Extract the [x, y] coordinate from the center of the cell holding the provided text.  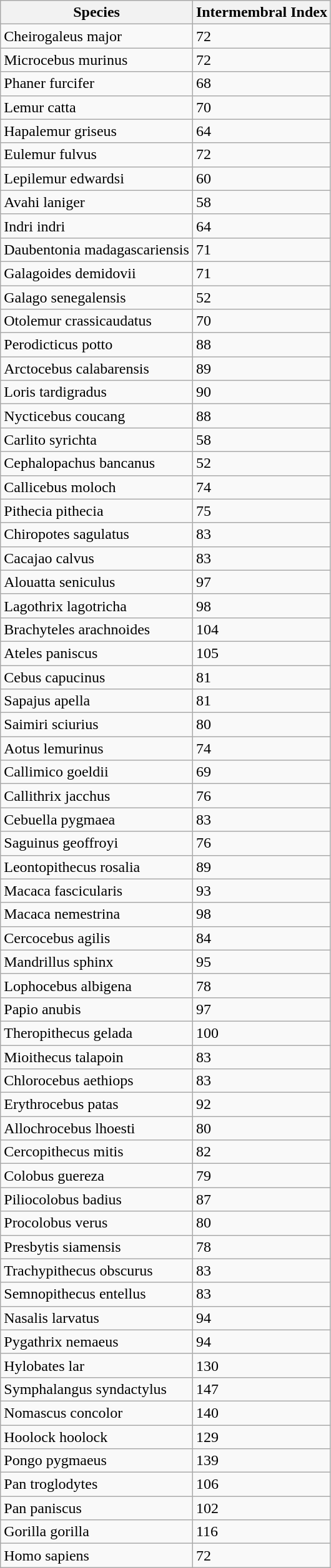
95 [261, 962]
90 [261, 392]
129 [261, 1436]
Saguinus geoffroyi [97, 843]
Semnopithecus entellus [97, 1294]
Symphalangus syndactylus [97, 1389]
Indri indri [97, 226]
100 [261, 1033]
Cheirogaleus major [97, 36]
Leontopithecus rosalia [97, 867]
147 [261, 1389]
Homo sapiens [97, 1556]
Macaca fascicularis [97, 891]
93 [261, 891]
75 [261, 511]
Otolemur crassicaudatus [97, 321]
Pan paniscus [97, 1508]
Loris tardigradus [97, 392]
Chlorocebus aethiops [97, 1081]
Mandrillus sphinx [97, 962]
Lophocebus albigena [97, 985]
Phaner furcifer [97, 84]
Intermembral Index [261, 12]
Microcebus murinus [97, 60]
Aotus lemurinus [97, 748]
Nycticebus coucang [97, 416]
Carlito syrichta [97, 440]
Theropithecus gelada [97, 1033]
Allochrocebus lhoesti [97, 1128]
Papio anubis [97, 1009]
140 [261, 1413]
Cercocebus agilis [97, 938]
Perodicticus potto [97, 345]
Callithrix jacchus [97, 796]
Alouatta seniculus [97, 582]
105 [261, 653]
87 [261, 1199]
102 [261, 1508]
Saimiri sciurius [97, 725]
Callicebus moloch [97, 487]
Cebus capucinus [97, 677]
104 [261, 629]
106 [261, 1484]
Nomascus concolor [97, 1413]
139 [261, 1461]
79 [261, 1176]
Hoolock hoolock [97, 1436]
Cebuella pygmaea [97, 820]
Brachyteles arachnoides [97, 629]
Cercopithecus mitis [97, 1152]
Macaca nemestrina [97, 914]
Galago senegalensis [97, 298]
68 [261, 84]
Erythrocebus patas [97, 1105]
Piliocolobus badius [97, 1199]
Avahi laniger [97, 202]
Lagothrix lagotricha [97, 606]
Hapalemur griseus [97, 131]
Cephalopachus bancanus [97, 463]
Eulemur fulvus [97, 155]
60 [261, 178]
82 [261, 1152]
92 [261, 1105]
Colobus guereza [97, 1176]
Lepilemur edwardsi [97, 178]
Trachypithecus obscurus [97, 1270]
Cacajao calvus [97, 558]
Mioithecus talapoin [97, 1057]
Chiropotes sagulatus [97, 535]
Galagoides demidovii [97, 273]
Callimico goeldii [97, 772]
Presbytis siamensis [97, 1247]
Pygathrix nemaeus [97, 1342]
84 [261, 938]
Lemur catta [97, 107]
Procolobus verus [97, 1223]
Pongo pygmaeus [97, 1461]
Species [97, 12]
69 [261, 772]
Pan troglodytes [97, 1484]
130 [261, 1365]
116 [261, 1532]
Daubentonia madagascariensis [97, 249]
Gorilla gorilla [97, 1532]
Ateles paniscus [97, 653]
Sapajus apella [97, 701]
Arctocebus calabarensis [97, 369]
Hylobates lar [97, 1365]
Nasalis larvatus [97, 1318]
Pithecia pithecia [97, 511]
